Search for the cell housing the specified text and yield its (x, y) center coordinate. 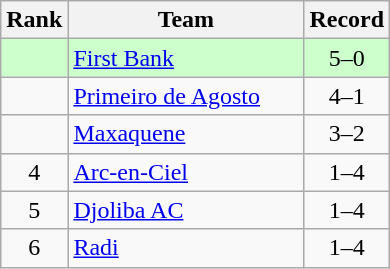
6 (34, 248)
Team (186, 20)
Rank (34, 20)
First Bank (186, 58)
3–2 (347, 134)
Arc-en-Ciel (186, 172)
5–0 (347, 58)
Djoliba AC (186, 210)
4 (34, 172)
5 (34, 210)
Maxaquene (186, 134)
Primeiro de Agosto (186, 96)
Radi (186, 248)
Record (347, 20)
4–1 (347, 96)
